Pinpoint the cell where the given text exists, returning its (x, y) midpoint coordinate. 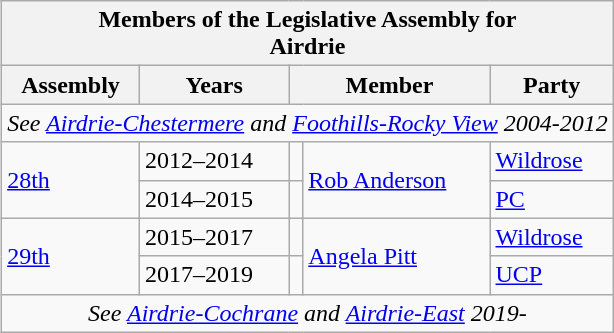
Members of the Legislative Assembly forAirdrie (308, 34)
2014–2015 (214, 199)
UCP (552, 275)
28th (71, 180)
2017–2019 (214, 275)
2015–2017 (214, 237)
Member (390, 85)
Party (552, 85)
See Airdrie-Cochrane and Airdrie-East 2019- (308, 313)
29th (71, 256)
Assembly (71, 85)
Years (214, 85)
See Airdrie-Chestermere and Foothills-Rocky View 2004-2012 (308, 123)
Angela Pitt (396, 256)
PC (552, 199)
2012–2014 (214, 161)
Rob Anderson (396, 180)
